Provide the (x, y) coordinate of the cell's center where the given text is located.  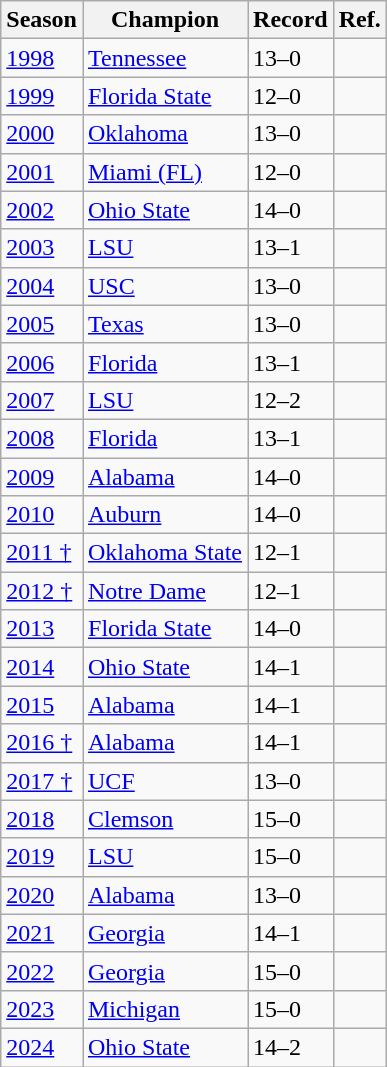
2017 † (42, 781)
2005 (42, 324)
2008 (42, 438)
2018 (42, 819)
2020 (42, 895)
Season (42, 20)
2023 (42, 1009)
12–2 (291, 400)
2011 † (42, 553)
2022 (42, 971)
2016 † (42, 743)
2003 (42, 248)
14–2 (291, 1047)
Tennessee (164, 58)
2010 (42, 515)
2014 (42, 667)
Clemson (164, 819)
2000 (42, 134)
2004 (42, 286)
2006 (42, 362)
2009 (42, 477)
2013 (42, 629)
Notre Dame (164, 591)
Auburn (164, 515)
2019 (42, 857)
Miami (FL) (164, 172)
1999 (42, 96)
Champion (164, 20)
Oklahoma State (164, 553)
2024 (42, 1047)
1998 (42, 58)
Texas (164, 324)
2012 † (42, 591)
UCF (164, 781)
Michigan (164, 1009)
2015 (42, 705)
2021 (42, 933)
Oklahoma (164, 134)
2001 (42, 172)
2002 (42, 210)
Record (291, 20)
USC (164, 286)
2007 (42, 400)
Ref. (360, 20)
